Capture the cell that displays the provided text and extract its [X, Y] central coordinate. 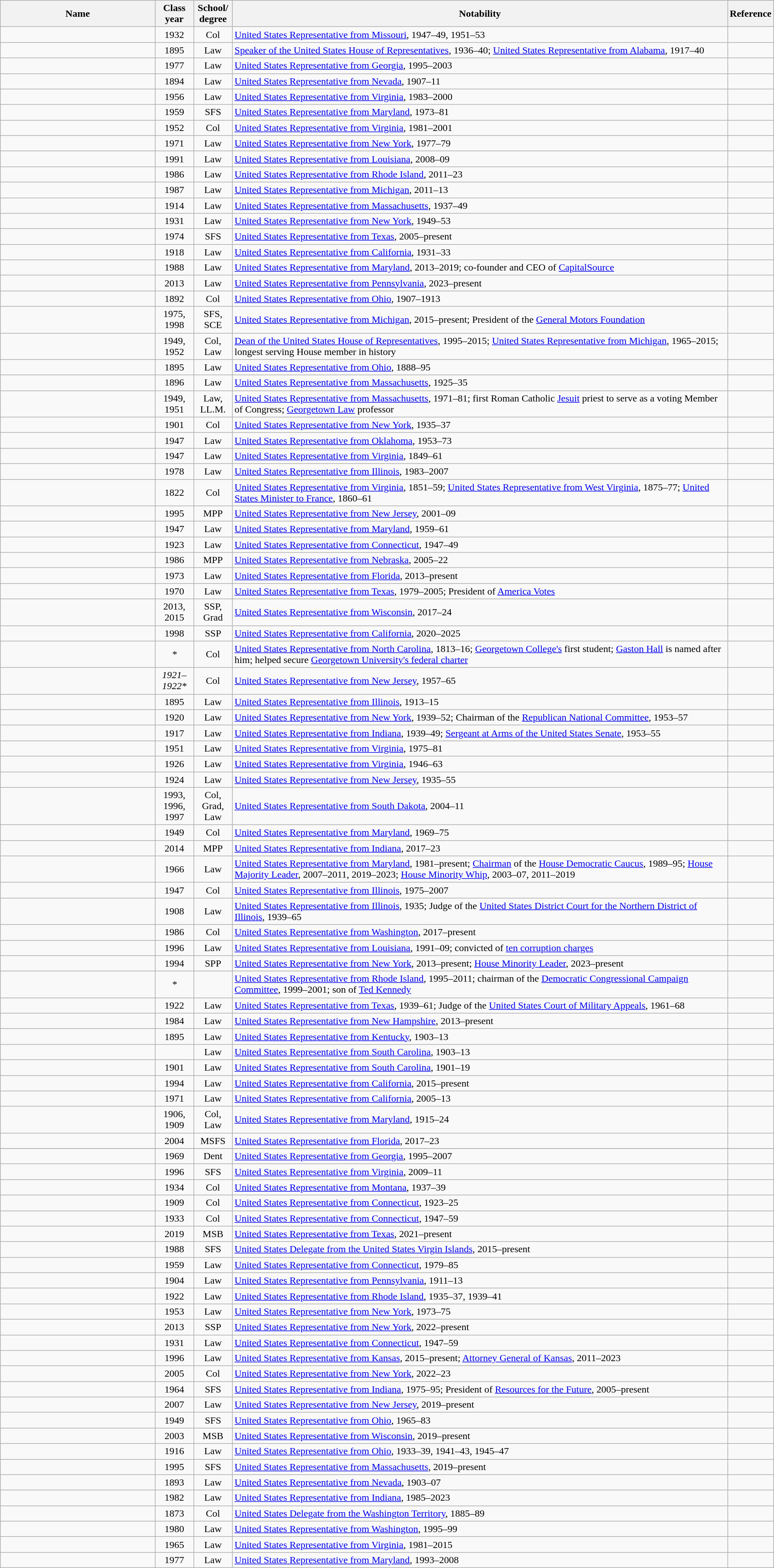
1921–1922* [175, 681]
United States Representative from Connecticut, 1979–85 [480, 1265]
United States Representative from Ohio, 1933–39, 1941–43, 1945–47 [480, 1451]
United States Representative from Pennsylvania, 2023–present [480, 283]
2003 [175, 1436]
United States Representative from Virginia, 1946–63 [480, 764]
SFS,SCE [213, 320]
United States Delegate from the Washington Territory, 1885–89 [480, 1513]
United States Representative from Texas, 1939–61; Judge of the United States Court of Military Appeals, 1961–68 [480, 1005]
2005 [175, 1374]
United States Representative from Maryland, 1973–81 [480, 112]
United States Representative from Virginia, 2009–11 [480, 1172]
United States Representative from Illinois, 1983–2007 [480, 471]
United States Representative from Georgia, 1995–2007 [480, 1156]
United States Representative from California, 2015–present [480, 1083]
United States Representative from California, 1931–33 [480, 252]
United States Representative from Missouri, 1947–49, 1951–53 [480, 35]
United States Representative from Connecticut, 1923–25 [480, 1203]
United States Representative from Florida, 2017–23 [480, 1141]
Speaker of the United States House of Representatives, 1936–40; United States Representative from Alabama, 1917–40 [480, 50]
1998 [175, 633]
1933 [175, 1218]
United States Representative from California, 2020–2025 [480, 633]
1974 [175, 237]
United States Representative from Wisconsin, 2017–24 [480, 612]
United States Representative from South Dakota, 2004–11 [480, 806]
1978 [175, 471]
1894 [175, 81]
2007 [175, 1405]
1906,1909 [175, 1120]
Col,Grad,Law [213, 806]
United States Representative from Kentucky, 1903–13 [480, 1036]
United States Representative from Louisiana, 2008–09 [480, 159]
United States Representative from Michigan, 2015–present; President of the General Motors Foundation [480, 320]
1982 [175, 1498]
United States Representative from Ohio, 1965–83 [480, 1420]
1975,1998 [175, 320]
1949,1952 [175, 346]
1873 [175, 1513]
United States Representative from Massachusetts, 1925–35 [480, 383]
United States Representative from New York, 1949–53 [480, 221]
1822 [175, 492]
Notability [480, 14]
United States Representative from Virginia, 1849–61 [480, 456]
United States Representative from Indiana, 1939–49; Sergeant at Arms of the United States Senate, 1953–55 [480, 733]
1980 [175, 1529]
United States Representative from Texas, 2021–present [480, 1234]
United States Representative from Virginia, 1981–2001 [480, 128]
United States Representative from Rhode Island, 2011–23 [480, 174]
United States Representative from New York, 2013–present; House Minority Leader, 2023–present [480, 963]
United States Representative from New York, 1939–52; Chairman of the Republican National Committee, 1953–57 [480, 717]
1904 [175, 1280]
1892 [175, 299]
2014 [175, 848]
2004 [175, 1141]
School/degree [213, 14]
United States Representative from Maryland, 1993–2008 [480, 1560]
United States Representative from Massachusetts, 2019–present [480, 1467]
1952 [175, 128]
United States Representative from Maryland, 1915–24 [480, 1120]
1964 [175, 1389]
1920 [175, 717]
United States Representative from Nebraska, 2005–22 [480, 560]
1965 [175, 1544]
United States Representative from New York, 1973–75 [480, 1311]
United States Representative from Kansas, 2015–present; Attorney General of Kansas, 2011–2023 [480, 1358]
United States Representative from Virginia, 1983–2000 [480, 97]
1926 [175, 764]
United States Representative from Indiana, 2017–23 [480, 848]
1953 [175, 1311]
2019 [175, 1234]
United States Representative from New Jersey, 2001–09 [480, 514]
United States Representative from New Hampshire, 2013–present [480, 1021]
United States Representative from Nevada, 1907–11 [480, 81]
United States Representative from Washington, 1995–99 [480, 1529]
United States Representative from New Jersey, 1957–65 [480, 681]
1973 [175, 576]
United States Representative from Texas, 2005–present [480, 237]
United States Representative from Indiana, 1985–2023 [480, 1498]
1956 [175, 97]
United States Representative from Virginia, 1975–81 [480, 748]
MSFS [213, 1141]
United States Representative from Rhode Island, 1935–37, 1939–41 [480, 1296]
United States Representative from New York, 1935–37 [480, 425]
United States Representative from Connecticut, 1947–49 [480, 545]
United States Representative from South Carolina, 1903–13 [480, 1052]
1969 [175, 1156]
United States Representative from California, 2005–13 [480, 1099]
United States Representative from New Jersey, 1935–55 [480, 780]
United States Representative from Illinois, 1935; Judge of the United States District Court for the Northern District of Illinois, 1939–65 [480, 912]
1923 [175, 545]
1914 [175, 205]
2013, 2015 [175, 612]
United States Representative from South Carolina, 1901–19 [480, 1067]
United States Representative from Florida, 2013–present [480, 576]
United States Representative from Oklahoma, 1953–73 [480, 440]
1951 [175, 748]
United States Representative from Rhode Island, 1995–2011; chairman of the Democratic Congressional Campaign Committee, 1999–2001; son of Ted Kennedy [480, 984]
1966 [175, 869]
United States Representative from Indiana, 1975–95; President of Resources for the Future, 2005–present [480, 1389]
SPP [213, 963]
United States Representative from Ohio, 1888–95 [480, 367]
United States Representative from Michigan, 2011–13 [480, 190]
United States Representative from Texas, 1979–2005; President of America Votes [480, 591]
United States Representative from Louisiana, 1991–09; convicted of ten corruption charges [480, 948]
Class year [175, 14]
United States Representative from New Jersey, 2019–present [480, 1405]
United States Representative from Virginia, 1981–2015 [480, 1544]
United States Representative from Maryland, 2013–2019; co-founder and CEO of CapitalSource [480, 268]
Law,LL.M. [213, 404]
SSP, Grad [213, 612]
United States Representative from Wisconsin, 2019–present [480, 1436]
1909 [175, 1203]
United States Representative from Pennsylvania, 1911–13 [480, 1280]
United States Representative from Nevada, 1903–07 [480, 1482]
Reference [750, 14]
United States Representative from Illinois, 1913–15 [480, 702]
1984 [175, 1021]
United States Representative from Massachusetts, 1937–49 [480, 205]
United States Representative from New York, 2022–23 [480, 1374]
United States Representative from New York, 1977–79 [480, 143]
1949,1951 [175, 404]
1932 [175, 35]
1993,1996,1997 [175, 806]
1987 [175, 190]
United States Representative from Ohio, 1907–1913 [480, 299]
1924 [175, 780]
1970 [175, 591]
1908 [175, 912]
1991 [175, 159]
United States Representative from New York, 2022–present [480, 1327]
1893 [175, 1482]
Name [78, 14]
United States Representative from Washington, 2017–present [480, 932]
1918 [175, 252]
United States Delegate from the United States Virgin Islands, 2015–present [480, 1249]
1896 [175, 383]
1934 [175, 1187]
Dent [213, 1156]
United States Representative from Montana, 1937–39 [480, 1187]
United States Representative from Georgia, 1995–2003 [480, 66]
United States Representative from Maryland, 1959–61 [480, 529]
United States Representative from Illinois, 1975–2007 [480, 890]
1916 [175, 1451]
United States Representative from Maryland, 1969–75 [480, 833]
1917 [175, 733]
